Provide the (x, y) coordinate of the cell's center where the given text is located.  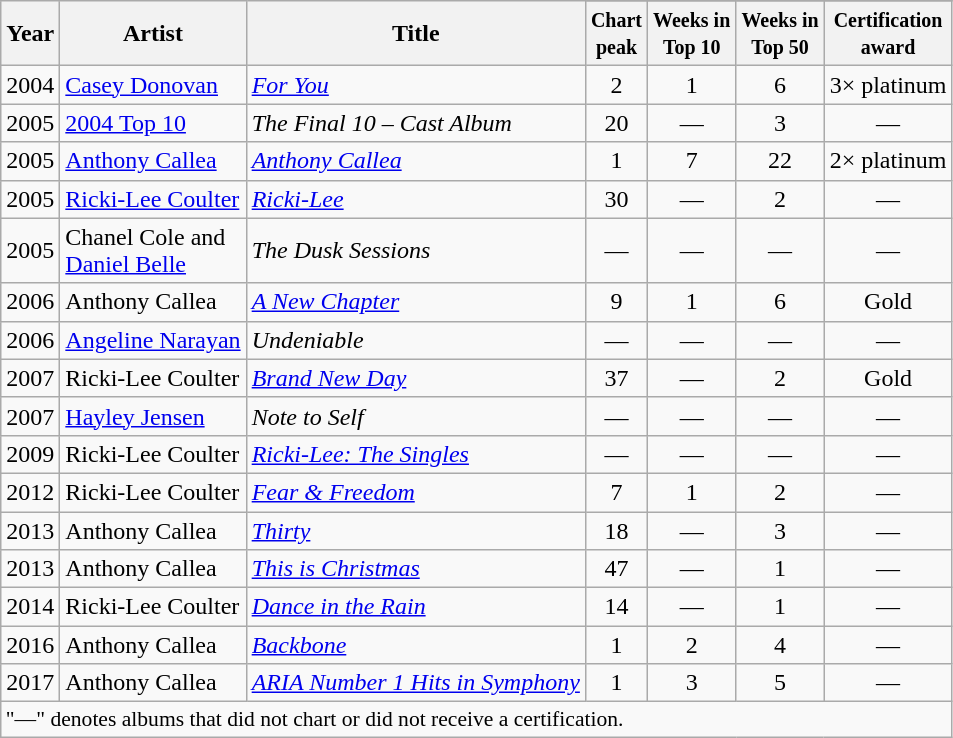
Casey Donovan (153, 85)
Angeline Narayan (153, 340)
Brand New Day (416, 378)
Title (416, 34)
"—" denotes albums that did not chart or did not receive a certification. (476, 720)
2004 Top 10 (153, 123)
Dance in the Rain (416, 607)
Hayley Jensen (153, 416)
Artist (153, 34)
47 (616, 569)
2017 (30, 683)
Backbone (416, 645)
Thirty (416, 531)
Weeks inTop 10 (692, 34)
Note to Self (416, 416)
The Dusk Sessions (416, 250)
18 (616, 531)
Fear & Freedom (416, 492)
3× platinum (888, 85)
20 (616, 123)
Year (30, 34)
2004 (30, 85)
Undeniable (416, 340)
2× platinum (888, 161)
Certificationaward (888, 34)
5 (780, 683)
2009 (30, 454)
This is Christmas (416, 569)
14 (616, 607)
4 (780, 645)
2016 (30, 645)
37 (616, 378)
Weeks inTop 50 (780, 34)
The Final 10 – Cast Album (416, 123)
2014 (30, 607)
2012 (30, 492)
30 (616, 199)
ARIA Number 1 Hits in Symphony (416, 683)
Ricki-Lee (416, 199)
A New Chapter (416, 302)
Ricki-Lee: The Singles (416, 454)
22 (780, 161)
For You (416, 85)
Chanel Cole and Daniel Belle (153, 250)
Chartpeak (616, 34)
9 (616, 302)
